For the text-containing cell, return its midpoint in [X, Y] coordinate format. 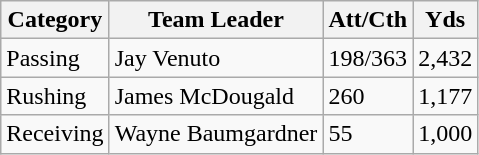
Category [55, 20]
55 [368, 134]
1,000 [446, 134]
260 [368, 96]
Passing [55, 58]
Team Leader [216, 20]
Receiving [55, 134]
Wayne Baumgardner [216, 134]
Rushing [55, 96]
Jay Venuto [216, 58]
Yds [446, 20]
2,432 [446, 58]
Att/Cth [368, 20]
James McDougald [216, 96]
198/363 [368, 58]
1,177 [446, 96]
